Detect which cell encompasses the target text, then output its (x, y) center coordinate. 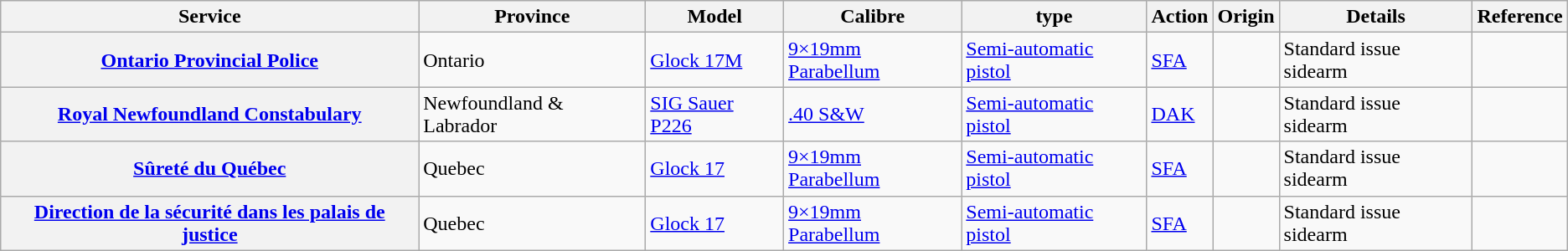
Reference (1519, 17)
Details (1375, 17)
Model (715, 17)
type (1054, 17)
Ontario (533, 60)
Calibre (873, 17)
DAK (1179, 114)
SIG Sauer P226 (715, 114)
Origin (1246, 17)
Direction de la sécurité dans les palais de justice (209, 223)
Action (1179, 17)
Province (533, 17)
Glock 17M (715, 60)
.40 S&W (873, 114)
Newfoundland & Labrador (533, 114)
Ontario Provincial Police (209, 60)
Royal Newfoundland Constabulary (209, 114)
Sûreté du Québec (209, 169)
Service (209, 17)
